Find where the given text appears and provide that cell's center as [x, y] coordinate. 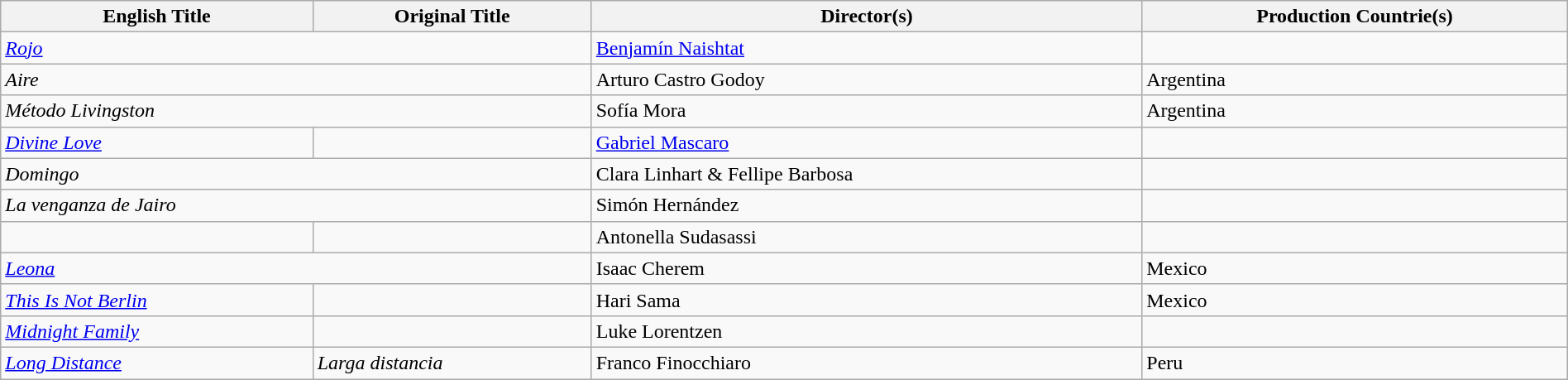
Director(s) [867, 17]
English Title [157, 17]
Midnight Family [157, 331]
Benjamín Naishtat [867, 48]
Clara Linhart & Fellipe Barbosa [867, 174]
Simón Hernández [867, 205]
Long Distance [157, 363]
Franco Finocchiaro [867, 363]
Antonella Sudasassi [867, 237]
Peru [1355, 363]
This Is Not Berlin [157, 300]
Luke Lorentzen [867, 331]
Larga distancia [452, 363]
Gabriel Mascaro [867, 142]
Leona [296, 268]
Aire [296, 79]
La venganza de Jairo [296, 205]
Production Countrie(s) [1355, 17]
Sofía Mora [867, 111]
Método Livingston [296, 111]
Divine Love [157, 142]
Original Title [452, 17]
Arturo Castro Godoy [867, 79]
Domingo [296, 174]
Isaac Cherem [867, 268]
Hari Sama [867, 300]
Rojo [296, 48]
